Provide the (x, y) coordinate of the cell's center where the given text is located.  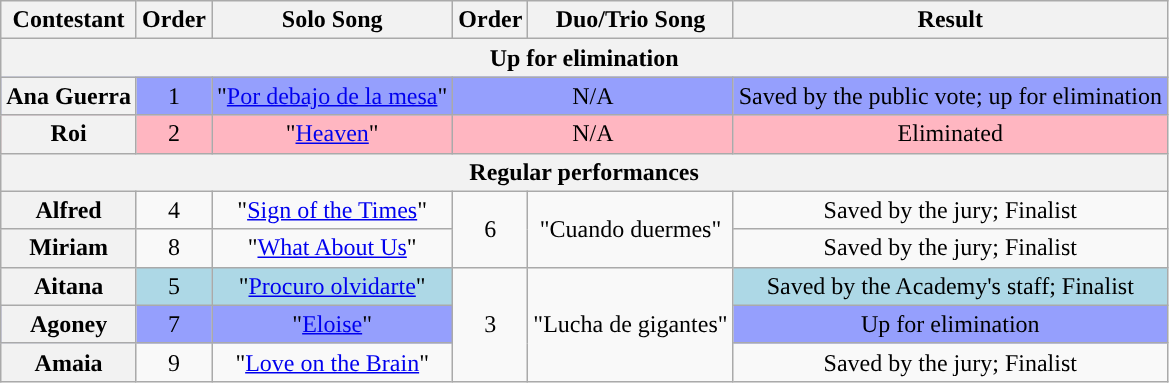
8 (174, 248)
4 (174, 210)
"Por debajo de la mesa" (332, 96)
Contestant (69, 20)
Amaia (69, 362)
"Sign of the Times" (332, 210)
"Cuando duermes" (630, 229)
Duo/Trio Song (630, 20)
Ana Guerra (69, 96)
9 (174, 362)
"What About Us" (332, 248)
Roi (69, 134)
2 (174, 134)
Agoney (69, 324)
Saved by the public vote; up for elimination (950, 96)
1 (174, 96)
"Love on the Brain" (332, 362)
Aitana (69, 286)
Eliminated (950, 134)
Miriam (69, 248)
"Lucha de gigantes" (630, 324)
"Eloise" (332, 324)
Saved by the Academy's staff; Finalist (950, 286)
5 (174, 286)
3 (490, 324)
Solo Song (332, 20)
7 (174, 324)
"Procuro olvidarte" (332, 286)
Result (950, 20)
"Heaven" (332, 134)
Alfred (69, 210)
6 (490, 229)
Regular performances (584, 172)
